Output the [X, Y] coordinate of the center of the cell containing the given text.  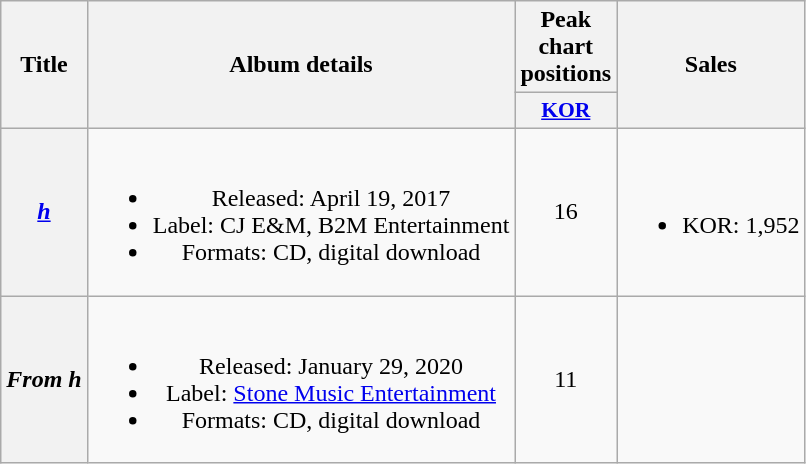
KOR [566, 111]
16 [566, 212]
11 [566, 380]
KOR: 1,952 [711, 212]
From h [44, 380]
Released: January 29, 2020Label: Stone Music EntertainmentFormats: CD, digital download [301, 380]
Title [44, 65]
h [44, 212]
Released: April 19, 2017Label: CJ E&M, B2M EntertainmentFormats: CD, digital download [301, 212]
Album details [301, 65]
Sales [711, 65]
Peak chart positions [566, 47]
